From the cell containing the given text, extract its center point as (X, Y) coordinate. 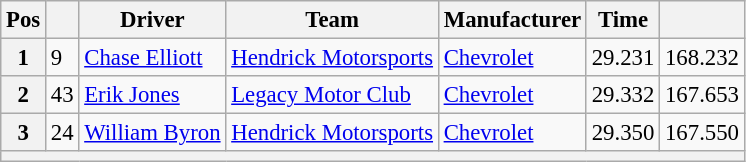
Pos (24, 20)
168.232 (702, 58)
29.231 (622, 58)
29.350 (622, 133)
9 (62, 58)
167.550 (702, 133)
Driver (152, 20)
Team (332, 20)
Chase Elliott (152, 58)
Time (622, 20)
3 (24, 133)
William Byron (152, 133)
Manufacturer (512, 20)
Erik Jones (152, 95)
Legacy Motor Club (332, 95)
1 (24, 58)
2 (24, 95)
43 (62, 95)
167.653 (702, 95)
29.332 (622, 95)
24 (62, 133)
